Return the (x, y) coordinate for the center point of the cell that contains the specified text.  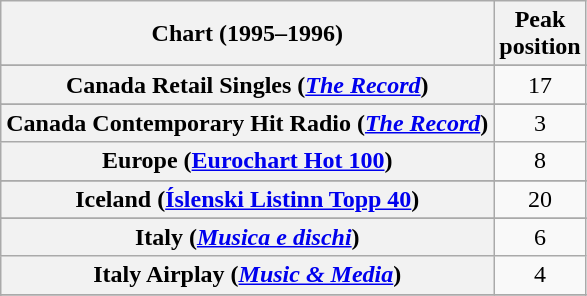
Canada Contemporary Hit Radio (The Record) (248, 123)
20 (540, 199)
6 (540, 237)
Canada Retail Singles (The Record) (248, 85)
Iceland (Íslenski Listinn Topp 40) (248, 199)
Peakposition (540, 34)
4 (540, 275)
Italy Airplay (Music & Media) (248, 275)
8 (540, 161)
17 (540, 85)
Chart (1995–1996) (248, 34)
Europe (Eurochart Hot 100) (248, 161)
3 (540, 123)
Italy (Musica e dischi) (248, 237)
